Scan for the cell matching the given text and deliver its (x, y) coordinate at center. 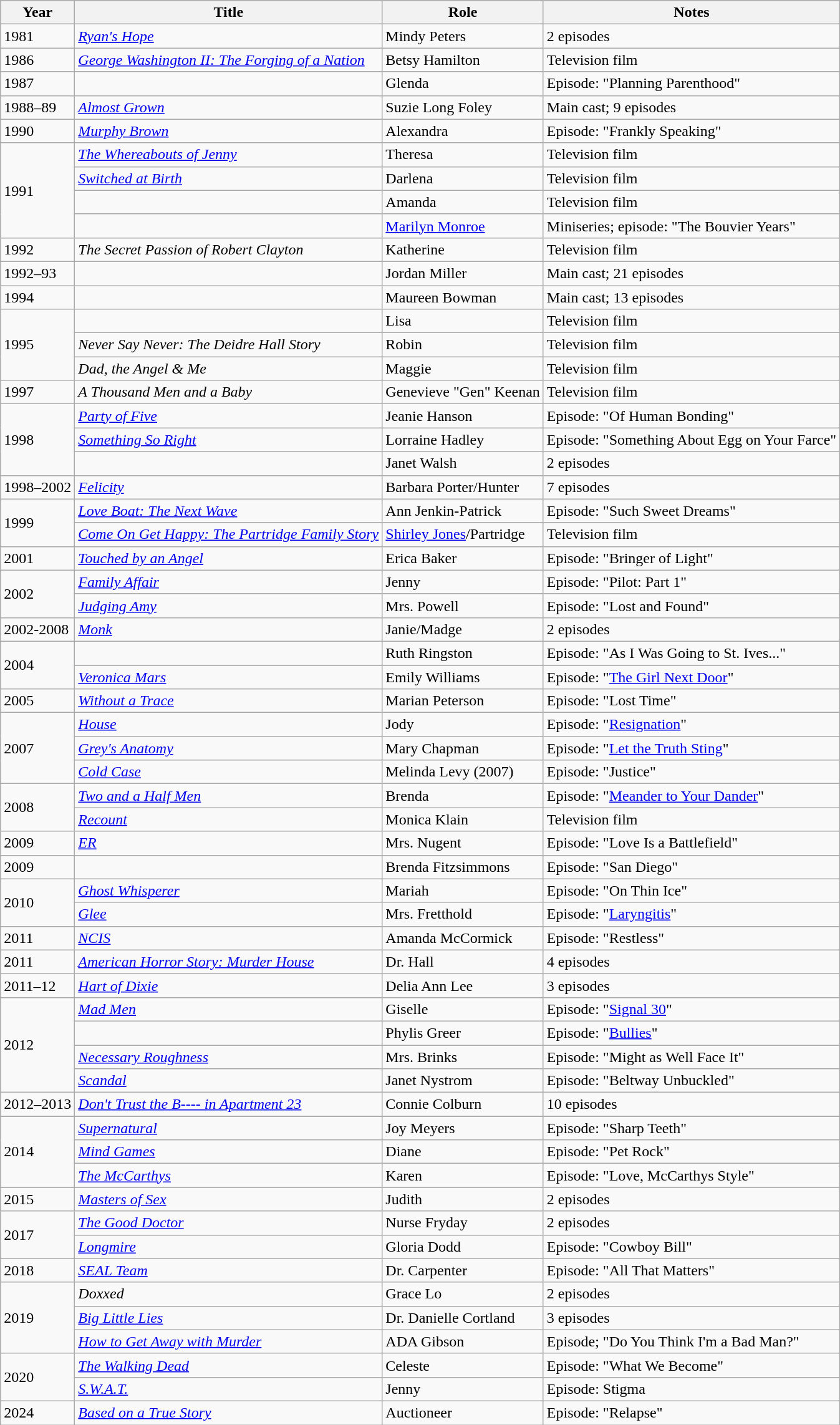
Don't Trust the B---- in Apartment 23 (228, 1104)
Veronica Mars (228, 677)
Episode: "Restless" (691, 938)
Amanda McCormick (463, 938)
Hart of Dixie (228, 985)
Never Say Never: The Deidre Hall Story (228, 345)
1988–89 (37, 107)
Episode; "Do You Think I'm a Bad Man?" (691, 1341)
Party of Five (228, 416)
Episode: "Cowboy Bill" (691, 1247)
Episode: "Let the Truth Sting" (691, 748)
Switched at Birth (228, 178)
Mary Chapman (463, 748)
2020 (37, 1377)
The Whereabouts of Jenny (228, 155)
Something So Right (228, 440)
Doxxed (228, 1294)
Alexandra (463, 131)
2002 (37, 594)
Episode: "Justice" (691, 772)
Nurse Fryday (463, 1223)
Masters of Sex (228, 1199)
Necessary Roughness (228, 1057)
Judging Amy (228, 606)
Episode: "Love, McCarthys Style" (691, 1176)
George Washington II: The Forging of a Nation (228, 60)
Monk (228, 629)
1981 (37, 36)
Main cast; 13 episodes (691, 297)
American Horror Story: Murder House (228, 962)
Episode: "Laryngitis" (691, 914)
4 episodes (691, 962)
How to Get Away with Murder (228, 1341)
Jeanie Hanson (463, 416)
Betsy Hamilton (463, 60)
Marian Peterson (463, 701)
Barbara Porter/Hunter (463, 487)
Ghost Whisperer (228, 891)
2019 (37, 1318)
Role (463, 12)
2001 (37, 558)
Genevieve "Gen" Keenan (463, 392)
1998 (37, 440)
2005 (37, 701)
1992 (37, 249)
Episode: "Pilot: Part 1" (691, 582)
2018 (37, 1270)
2008 (37, 808)
The Secret Passion of Robert Clayton (228, 249)
1986 (37, 60)
The McCarthys (228, 1176)
Notes (691, 12)
2010 (37, 902)
Ann Jenkin-Patrick (463, 511)
Episode: "Planning Parenthood" (691, 84)
Diane (463, 1152)
Grace Lo (463, 1294)
Ruth Ringston (463, 653)
Theresa (463, 155)
Mrs. Nugent (463, 843)
2011–12 (37, 985)
Jody (463, 725)
Family Affair (228, 582)
Episode: "All That Matters" (691, 1270)
Episode: "What We Become" (691, 1365)
Episode: "Relapse" (691, 1413)
Episode: "Signal 30" (691, 1009)
Touched by an Angel (228, 558)
Dad, the Angel & Me (228, 369)
1995 (37, 345)
Janie/Madge (463, 629)
Shirley Jones/Partridge (463, 534)
2017 (37, 1235)
2015 (37, 1199)
NCIS (228, 938)
Jordan Miller (463, 273)
Mad Men (228, 1009)
Janet Nystrom (463, 1081)
Lisa (463, 321)
1997 (37, 392)
Episode: "As I Was Going to St. Ives..." (691, 653)
Year (37, 12)
Ryan's Hope (228, 36)
Marilyn Monroe (463, 226)
Lorraine Hadley (463, 440)
Phylis Greer (463, 1033)
1987 (37, 84)
1990 (37, 131)
Monica Klain (463, 819)
Mindy Peters (463, 36)
ADA Gibson (463, 1341)
The Walking Dead (228, 1365)
Glee (228, 914)
Celeste (463, 1365)
2004 (37, 665)
S.W.A.T. (228, 1389)
Episode: "San Diego" (691, 867)
Episode: "Sharp Teeth" (691, 1128)
Episode: "Resignation" (691, 725)
Scandal (228, 1081)
Dr. Hall (463, 962)
Love Boat: The Next Wave (228, 511)
Giselle (463, 1009)
Miniseries; episode: "The Bouvier Years" (691, 226)
Come On Get Happy: The Partridge Family Story (228, 534)
Supernatural (228, 1128)
Mrs. Fretthold (463, 914)
Main cast; 21 episodes (691, 273)
Brenda (463, 796)
2012–2013 (37, 1104)
Episode: "On Thin Ice" (691, 891)
1998–2002 (37, 487)
SEAL Team (228, 1270)
Big Little Lies (228, 1318)
Delia Ann Lee (463, 985)
2024 (37, 1413)
2012 (37, 1045)
Episode: "Might as Well Face It" (691, 1057)
Based on a True Story (228, 1413)
Murphy Brown (228, 131)
Mrs. Brinks (463, 1057)
Cold Case (228, 772)
Karen (463, 1176)
Connie Colburn (463, 1104)
Almost Grown (228, 107)
Erica Baker (463, 558)
Episode: "Such Sweet Dreams" (691, 511)
Darlena (463, 178)
Episode: Stigma (691, 1389)
Joy Meyers (463, 1128)
Dr. Danielle Cortland (463, 1318)
1991 (37, 190)
Recount (228, 819)
Episode: "Pet Rock" (691, 1152)
Janet Walsh (463, 463)
Title (228, 12)
ER (228, 843)
Episode: "Of Human Bonding" (691, 416)
Episode: "Love Is a Battlefield" (691, 843)
2007 (37, 748)
Episode: "Bringer of Light" (691, 558)
A Thousand Men and a Baby (228, 392)
Maureen Bowman (463, 297)
Judith (463, 1199)
Robin (463, 345)
10 episodes (691, 1104)
Suzie Long Foley (463, 107)
Felicity (228, 487)
Dr. Carpenter (463, 1270)
2002-2008 (37, 629)
Gloria Dodd (463, 1247)
Episode: "Frankly Speaking" (691, 131)
Episode: "The Girl Next Door" (691, 677)
Episode: "Bullies" (691, 1033)
Mind Games (228, 1152)
Auctioneer (463, 1413)
Glenda (463, 84)
Without a Trace (228, 701)
Episode: "Meander to Your Dander" (691, 796)
Melinda Levy (2007) (463, 772)
Episode: "Lost and Found" (691, 606)
Grey's Anatomy (228, 748)
Maggie (463, 369)
2014 (37, 1152)
Two and a Half Men (228, 796)
Episode: "Something About Egg on Your Farce" (691, 440)
7 episodes (691, 487)
1999 (37, 523)
1994 (37, 297)
Episode: "Lost Time" (691, 701)
Episode: "Beltway Unbuckled" (691, 1081)
The Good Doctor (228, 1223)
Mariah (463, 891)
House (228, 725)
Main cast; 9 episodes (691, 107)
Katherine (463, 249)
1992–93 (37, 273)
Mrs. Powell (463, 606)
Longmire (228, 1247)
Emily Williams (463, 677)
Amanda (463, 202)
Brenda Fitzsimmons (463, 867)
